Pinpoint the cell where the given text exists, returning its [X, Y] midpoint coordinate. 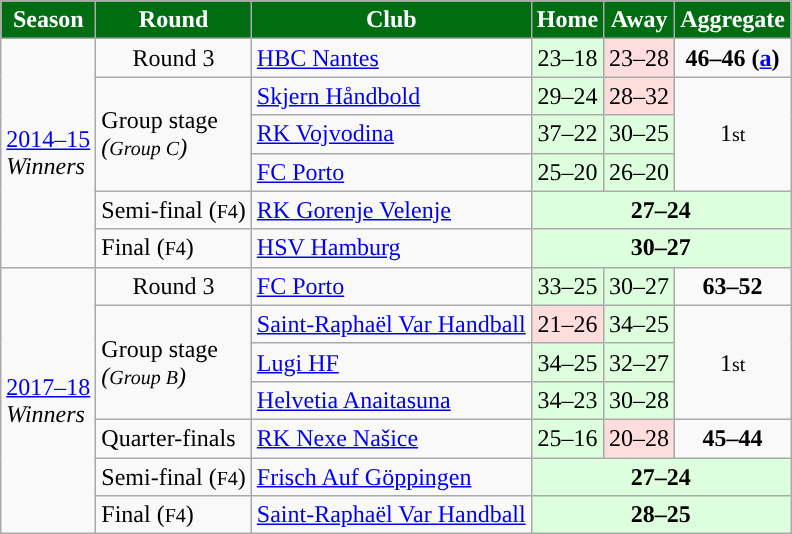
25–20 [567, 172]
RK Gorenje Velenje [391, 210]
Season [48, 20]
RK Vojvodina [391, 134]
20–28 [640, 438]
Quarter-finals [174, 438]
Aggregate [733, 20]
28–32 [640, 96]
Away [640, 20]
23–18 [567, 58]
Frisch Auf Göppingen [391, 477]
Group stage(Group B) [174, 362]
23–28 [640, 58]
26–20 [640, 172]
29–24 [567, 96]
Lugi HF [391, 362]
34–23 [567, 400]
25–16 [567, 438]
2017–18 Winners [48, 400]
Helvetia Anaitasuna [391, 400]
32–27 [640, 362]
Home [567, 20]
HSV Hamburg [391, 248]
Group stage(Group C) [174, 134]
21–26 [567, 324]
46–46 (a) [733, 58]
Skjern Håndbold [391, 96]
Round [174, 20]
63–52 [733, 286]
RK Nexe Našice [391, 438]
30–28 [640, 400]
28–25 [660, 515]
45–44 [733, 438]
HBC Nantes [391, 58]
Club [391, 20]
30–25 [640, 134]
2014–15 Winners [48, 153]
37–22 [567, 134]
33–25 [567, 286]
